From the cell containing the given text, extract its center point as (X, Y) coordinate. 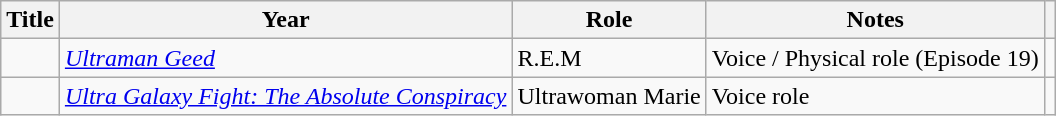
R.E.M (609, 58)
Title (30, 20)
Ultrawoman Marie (609, 96)
Year (286, 20)
Voice / Physical role (Episode 19) (875, 58)
Notes (875, 20)
Role (609, 20)
Ultraman Geed (286, 58)
Ultra Galaxy Fight: The Absolute Conspiracy (286, 96)
Voice role (875, 96)
